For the text-containing cell, return its midpoint in (x, y) coordinate format. 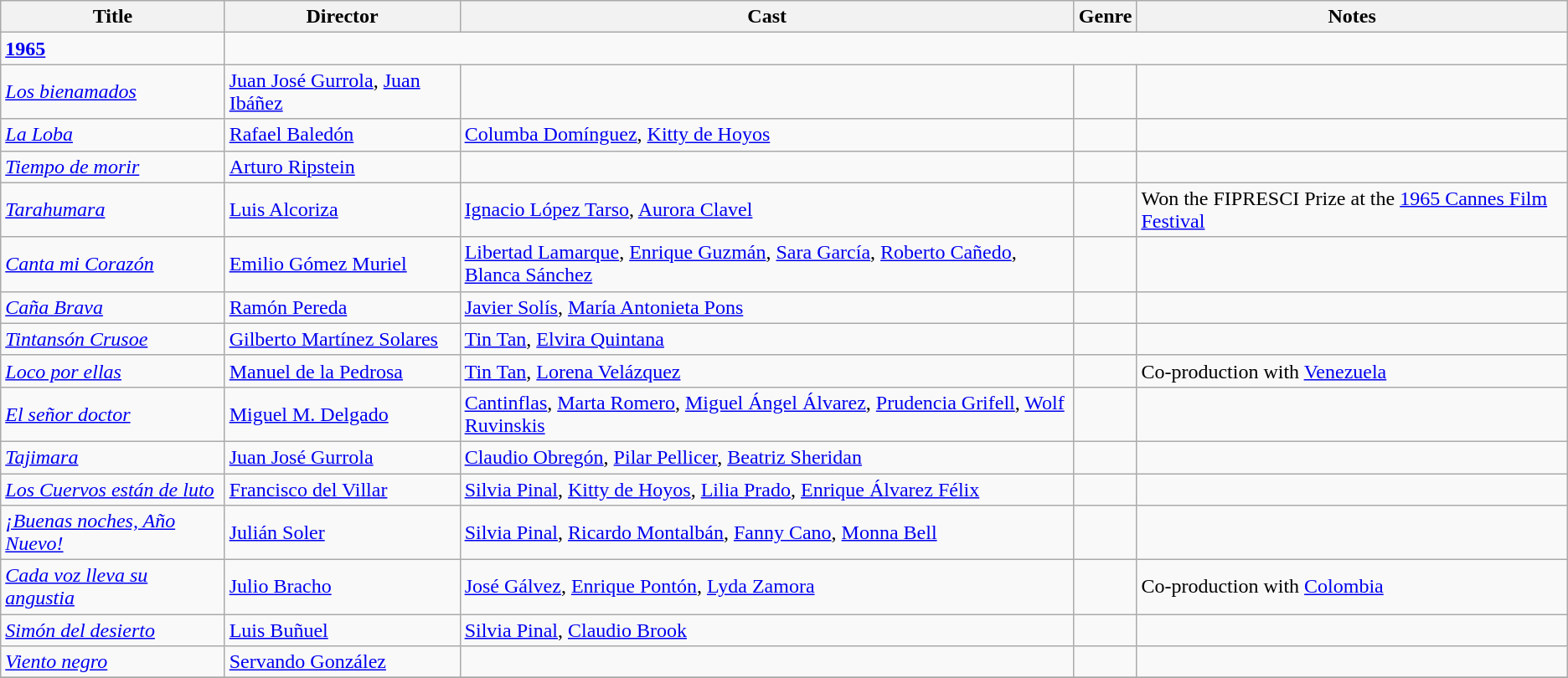
José Gálvez, Enrique Pontón, Lyda Zamora (767, 588)
Servando González (342, 662)
Cada voz lleva su angustia (112, 588)
Director (342, 17)
Silvia Pinal, Claudio Brook (767, 630)
Arturo Ripstein (342, 167)
Caña Brava (112, 307)
Cantinflas, Marta Romero, Miguel Ángel Álvarez, Prudencia Grifell, Wolf Ruvinskis (767, 413)
La Loba (112, 135)
El señor doctor (112, 413)
Emilio Gómez Muriel (342, 265)
Won the FIPRESCI Prize at the 1965 Cannes Film Festival (1352, 209)
Claudio Obregón, Pilar Pellicer, Beatriz Sheridan (767, 457)
Gilberto Martínez Solares (342, 339)
Tajimara (112, 457)
Julio Bracho (342, 588)
Miguel M. Delgado (342, 413)
Rafael Baledón (342, 135)
Co-production with Venezuela (1352, 371)
Co-production with Colombia (1352, 588)
Title (112, 17)
1965 (112, 49)
Ramón Pereda (342, 307)
Los Cuervos están de luto (112, 490)
Juan José Gurrola (342, 457)
Simón del desierto (112, 630)
Columba Domínguez, Kitty de Hoyos (767, 135)
Silvia Pinal, Ricardo Montalbán, Fanny Cano, Monna Bell (767, 532)
Juan José Gurrola, Juan Ibáñez (342, 92)
Tiempo de morir (112, 167)
Ignacio López Tarso, Aurora Clavel (767, 209)
Luis Buñuel (342, 630)
Libertad Lamarque, Enrique Guzmán, Sara García, Roberto Cañedo, Blanca Sánchez (767, 265)
Genre (1106, 17)
Tin Tan, Elvira Quintana (767, 339)
¡Buenas noches, Año Nuevo! (112, 532)
Javier Solís, María Antonieta Pons (767, 307)
Luis Alcoriza (342, 209)
Julián Soler (342, 532)
Tarahumara (112, 209)
Cast (767, 17)
Tintansón Crusoe (112, 339)
Viento negro (112, 662)
Los bienamados (112, 92)
Manuel de la Pedrosa (342, 371)
Canta mi Corazón (112, 265)
Loco por ellas (112, 371)
Tin Tan, Lorena Velázquez (767, 371)
Silvia Pinal, Kitty de Hoyos, Lilia Prado, Enrique Álvarez Félix (767, 490)
Notes (1352, 17)
Francisco del Villar (342, 490)
